Capture the cell that displays the provided text and extract its [X, Y] central coordinate. 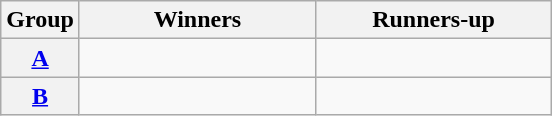
A [40, 58]
Winners [197, 20]
Runners-up [433, 20]
Group [40, 20]
B [40, 96]
